Scan for the cell matching the given text and deliver its (X, Y) coordinate at center. 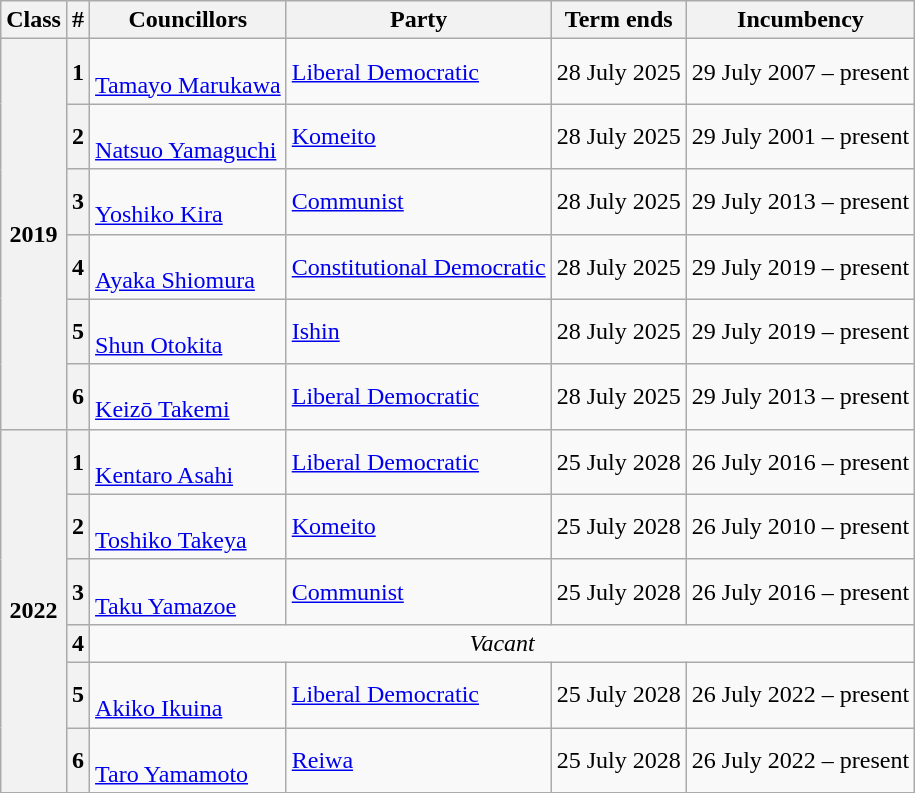
Vacant (502, 643)
Tamayo Marukawa (188, 72)
Akiko Ikuina (188, 694)
Ayaka Shiomura (188, 266)
Incumbency (800, 20)
2022 (34, 610)
2019 (34, 234)
Yoshiko Kira (188, 202)
Natsuo Yamaguchi (188, 136)
Shun Otokita (188, 332)
Reiwa (418, 760)
26 July 2010 – present (800, 526)
Keizō Takemi (188, 396)
Kentaro Asahi (188, 462)
Party (418, 20)
Term ends (618, 20)
29 July 2001 – present (800, 136)
Constitutional Democratic (418, 266)
Toshiko Takeya (188, 526)
# (78, 20)
Taro Yamamoto (188, 760)
29 July 2007 – present (800, 72)
Ishin (418, 332)
Councillors (188, 20)
Taku Yamazoe (188, 592)
Class (34, 20)
